Output the (X, Y) coordinate of the center of the cell containing the given text.  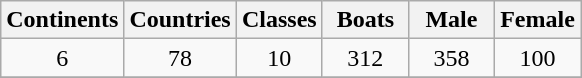
Boats (365, 20)
6 (62, 58)
10 (279, 58)
312 (365, 58)
Male (451, 20)
358 (451, 58)
Classes (279, 20)
78 (180, 58)
Continents (62, 20)
Female (537, 20)
100 (537, 58)
Countries (180, 20)
